Return the [X, Y] coordinate for the center point of the cell that contains the specified text.  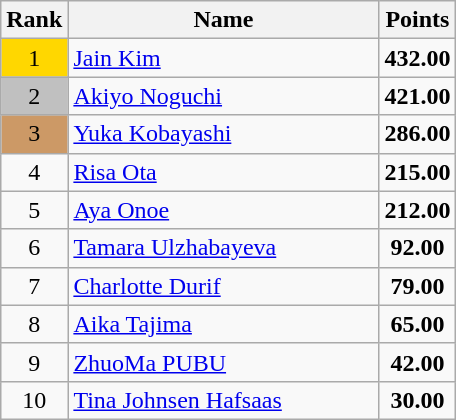
10 [34, 400]
42.00 [418, 362]
Aika Tajima [224, 324]
286.00 [418, 134]
ZhuoMa PUBU [224, 362]
2 [34, 96]
Risa Ota [224, 172]
Charlotte Durif [224, 286]
92.00 [418, 248]
4 [34, 172]
215.00 [418, 172]
30.00 [418, 400]
1 [34, 58]
9 [34, 362]
Rank [34, 20]
Akiyo Noguchi [224, 96]
6 [34, 248]
7 [34, 286]
Name [224, 20]
421.00 [418, 96]
Yuka Kobayashi [224, 134]
3 [34, 134]
Aya Onoe [224, 210]
Tina Johnsen Hafsaas [224, 400]
8 [34, 324]
79.00 [418, 286]
Points [418, 20]
Tamara Ulzhabayeva [224, 248]
5 [34, 210]
432.00 [418, 58]
65.00 [418, 324]
Jain Kim [224, 58]
212.00 [418, 210]
